Find where the given text appears and provide that cell's center as (x, y) coordinate. 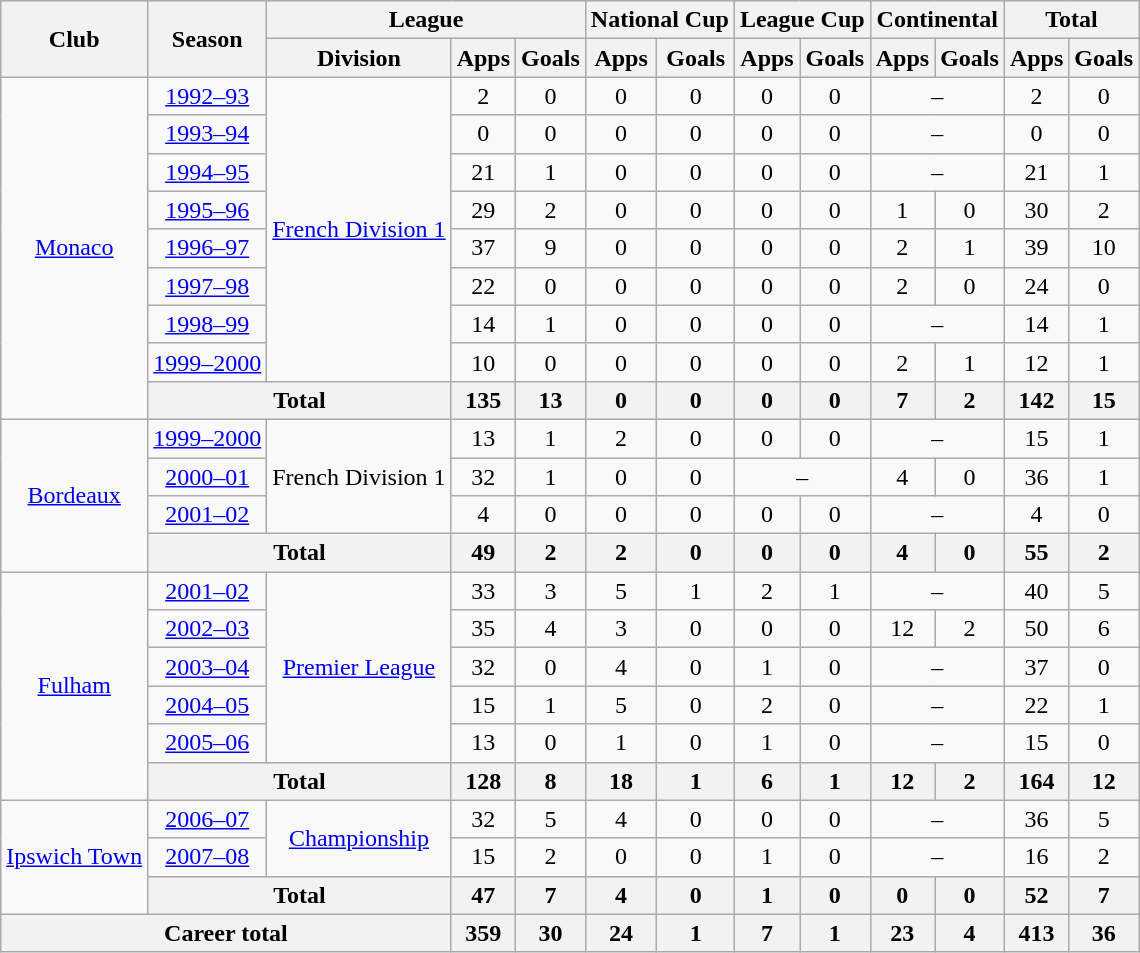
33 (483, 591)
1998–99 (208, 324)
1993–94 (208, 134)
2002–03 (208, 629)
National Cup (660, 20)
18 (621, 781)
16 (1036, 857)
2006–07 (208, 819)
Fulham (74, 686)
39 (1036, 248)
35 (483, 629)
2003–04 (208, 667)
Bordeaux (74, 495)
2000–01 (208, 477)
135 (483, 400)
2005–06 (208, 743)
Monaco (74, 248)
Championship (359, 838)
1997–98 (208, 286)
League (426, 20)
2004–05 (208, 705)
29 (483, 210)
49 (483, 553)
50 (1036, 629)
55 (1036, 553)
2007–08 (208, 857)
Division (359, 58)
1996–97 (208, 248)
142 (1036, 400)
Ipswich Town (74, 857)
359 (483, 933)
League Cup (802, 20)
Club (74, 39)
23 (902, 933)
1994–95 (208, 172)
Continental (937, 20)
Career total (226, 933)
52 (1036, 895)
1992–93 (208, 96)
164 (1036, 781)
47 (483, 895)
413 (1036, 933)
9 (551, 248)
Premier League (359, 667)
128 (483, 781)
8 (551, 781)
1995–96 (208, 210)
Season (208, 39)
40 (1036, 591)
